Return the [x, y] coordinate for the center point of the cell that contains the specified text.  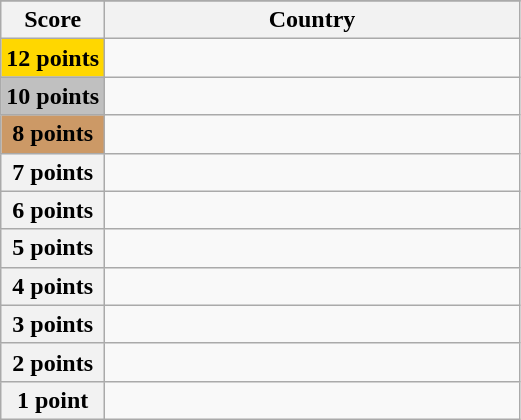
8 points [53, 134]
4 points [53, 286]
5 points [53, 248]
Country [312, 20]
10 points [53, 96]
3 points [53, 324]
7 points [53, 172]
1 point [53, 400]
6 points [53, 210]
2 points [53, 362]
Score [53, 20]
12 points [53, 58]
